Capture the cell that displays the provided text and extract its [X, Y] central coordinate. 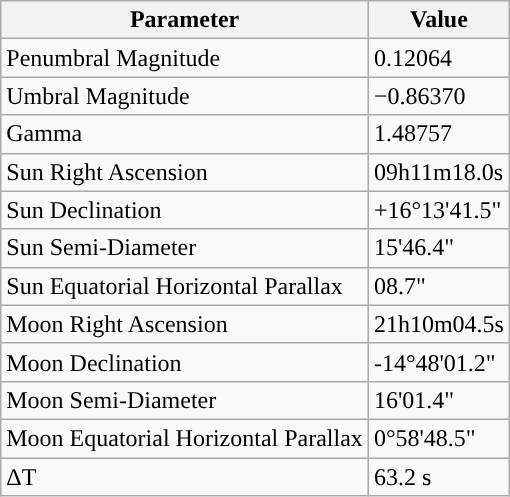
Moon Equatorial Horizontal Parallax [185, 438]
16'01.4" [438, 400]
21h10m04.5s [438, 324]
Sun Equatorial Horizontal Parallax [185, 286]
09h11m18.0s [438, 172]
1.48757 [438, 134]
Sun Semi-Diameter [185, 248]
Sun Declination [185, 210]
Umbral Magnitude [185, 96]
15'46.4" [438, 248]
Moon Semi-Diameter [185, 400]
08.7" [438, 286]
Gamma [185, 134]
−0.86370 [438, 96]
63.2 s [438, 477]
Moon Declination [185, 362]
+16°13'41.5" [438, 210]
Moon Right Ascension [185, 324]
Parameter [185, 20]
0°58'48.5" [438, 438]
Penumbral Magnitude [185, 58]
-14°48'01.2" [438, 362]
ΔT [185, 477]
Value [438, 20]
0.12064 [438, 58]
Sun Right Ascension [185, 172]
